Return (X, Y) of the center of cell containing provided text 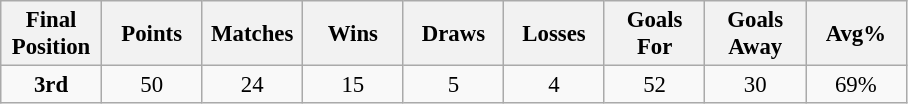
Matches (252, 34)
52 (654, 85)
24 (252, 85)
Losses (554, 34)
Goals Away (756, 34)
3rd (52, 85)
50 (152, 85)
Points (152, 34)
4 (554, 85)
69% (856, 85)
5 (454, 85)
Goals For (654, 34)
Draws (454, 34)
Wins (354, 34)
15 (354, 85)
Final Position (52, 34)
30 (756, 85)
Avg% (856, 34)
